Search for the cell housing the specified text and yield its (X, Y) center coordinate. 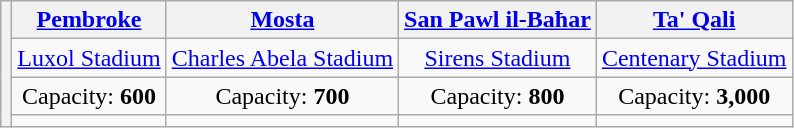
Capacity: 700 (282, 96)
Ta' Qali (694, 20)
Sirens Stadium (498, 58)
Capacity: 600 (89, 96)
Pembroke (89, 20)
Centenary Stadium (694, 58)
Mosta (282, 20)
Luxol Stadium (89, 58)
San Pawl il-Baħar (498, 20)
Capacity: 800 (498, 96)
Capacity: 3,000 (694, 96)
Charles Abela Stadium (282, 58)
